Locate the cell with the specified text and output its (X, Y) center coordinate. 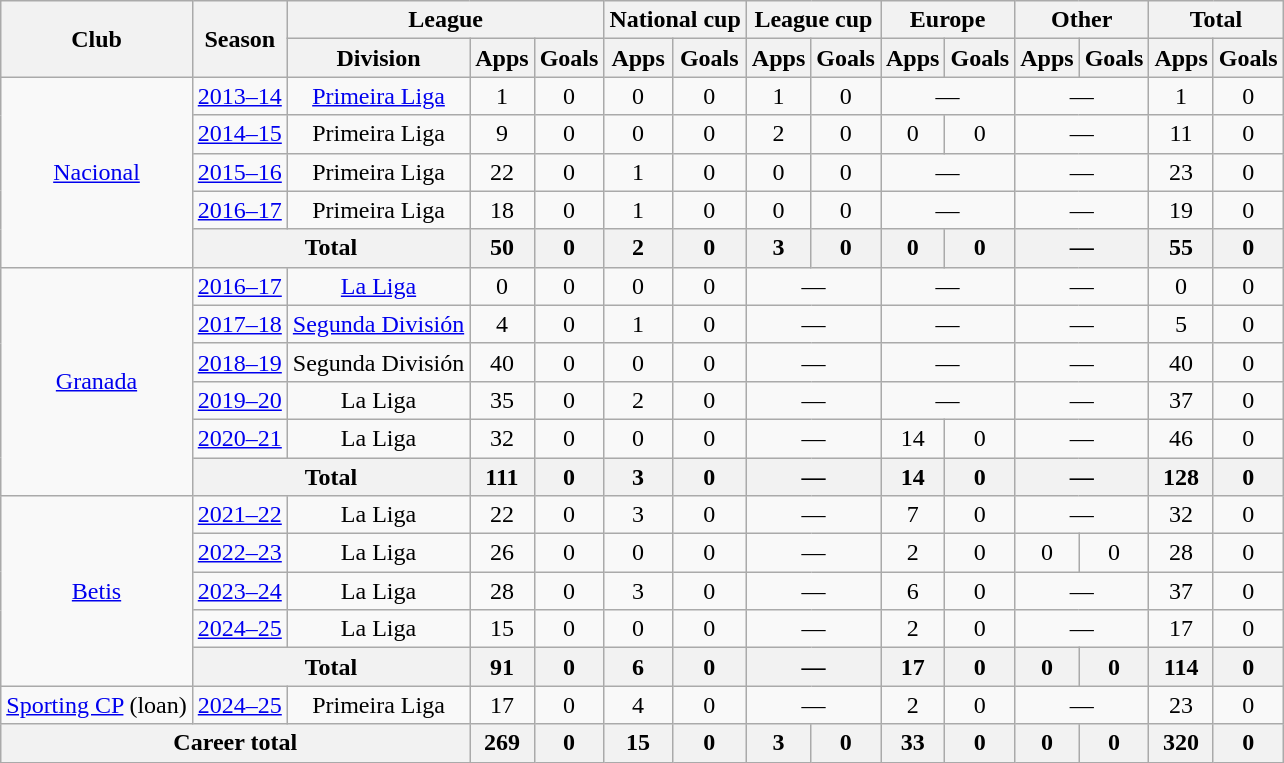
Other (1082, 20)
2020–21 (240, 438)
7 (912, 515)
Nacional (97, 172)
320 (1181, 743)
Division (378, 58)
Europe (947, 20)
11 (1181, 134)
League cup (813, 20)
2021–22 (240, 515)
50 (502, 248)
Career total (236, 743)
National cup (675, 20)
2023–24 (240, 591)
114 (1181, 667)
128 (1181, 477)
Sporting CP (loan) (97, 705)
2014–15 (240, 134)
2013–14 (240, 96)
35 (502, 400)
111 (502, 477)
Granada (97, 381)
5 (1181, 324)
91 (502, 667)
269 (502, 743)
33 (912, 743)
18 (502, 210)
26 (502, 553)
2019–20 (240, 400)
55 (1181, 248)
League (446, 20)
Club (97, 39)
46 (1181, 438)
19 (1181, 210)
9 (502, 134)
Betis (97, 591)
2022–23 (240, 553)
Season (240, 39)
2018–19 (240, 362)
2017–18 (240, 324)
2015–16 (240, 172)
